Output the [X, Y] coordinate of the center of the cell containing the given text.  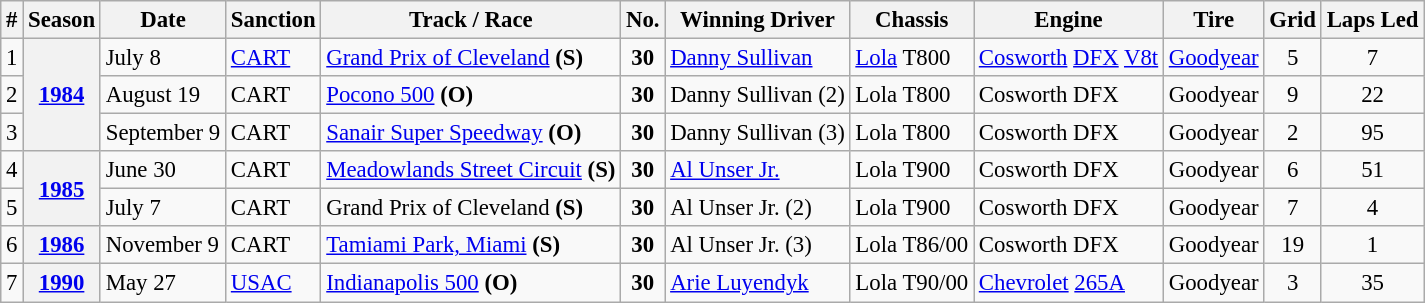
Lola T86/00 [912, 245]
Sanair Super Speedway (O) [471, 133]
1986 [62, 245]
USAC [274, 283]
Cosworth DFX V8t [1069, 58]
Danny Sullivan [758, 58]
Winning Driver [758, 20]
Tire [1213, 20]
Sanction [274, 20]
May 27 [162, 283]
November 9 [162, 245]
1990 [62, 283]
September 9 [162, 133]
# [12, 20]
95 [1372, 133]
No. [643, 20]
Laps Led [1372, 20]
Lola T90/00 [912, 283]
Chevrolet 265A [1069, 283]
Al Unser Jr. [758, 170]
Al Unser Jr. (3) [758, 245]
Track / Race [471, 20]
July 7 [162, 208]
Arie Luyendyk [758, 283]
Engine [1069, 20]
1985 [62, 188]
Danny Sullivan (3) [758, 133]
June 30 [162, 170]
9 [1292, 95]
Danny Sullivan (2) [758, 95]
Tamiami Park, Miami (S) [471, 245]
22 [1372, 95]
Al Unser Jr. (2) [758, 208]
Meadowlands Street Circuit (S) [471, 170]
Pocono 500 (O) [471, 95]
19 [1292, 245]
1984 [62, 96]
Season [62, 20]
August 19 [162, 95]
51 [1372, 170]
July 8 [162, 58]
Date [162, 20]
Grid [1292, 20]
Chassis [912, 20]
35 [1372, 283]
Indianapolis 500 (O) [471, 283]
